Extract the (x, y) coordinate from the center of the cell holding the provided text.  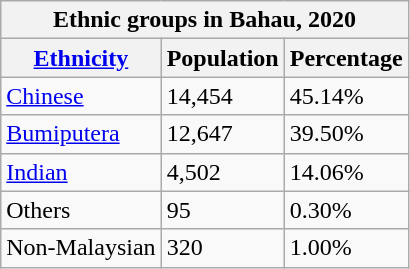
95 (222, 210)
320 (222, 248)
12,647 (222, 134)
Chinese (81, 96)
14,454 (222, 96)
Ethnic groups in Bahau, 2020 (204, 20)
Others (81, 210)
Non-Malaysian (81, 248)
Bumiputera (81, 134)
Indian (81, 172)
Population (222, 58)
45.14% (346, 96)
Percentage (346, 58)
1.00% (346, 248)
39.50% (346, 134)
14.06% (346, 172)
Ethnicity (81, 58)
4,502 (222, 172)
0.30% (346, 210)
